Provide the [x, y] coordinate of the cell's center where the given text is located.  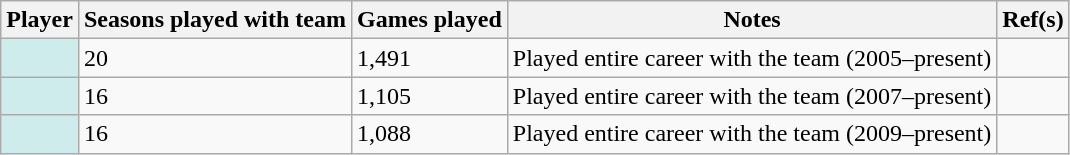
Ref(s) [1033, 20]
1,088 [430, 134]
20 [214, 58]
Games played [430, 20]
1,105 [430, 96]
Seasons played with team [214, 20]
Played entire career with the team (2009–present) [752, 134]
Played entire career with the team (2007–present) [752, 96]
Played entire career with the team (2005–present) [752, 58]
1,491 [430, 58]
Notes [752, 20]
Player [40, 20]
